Determine the [X, Y] coordinate at the center of the cell enclosing the given text.  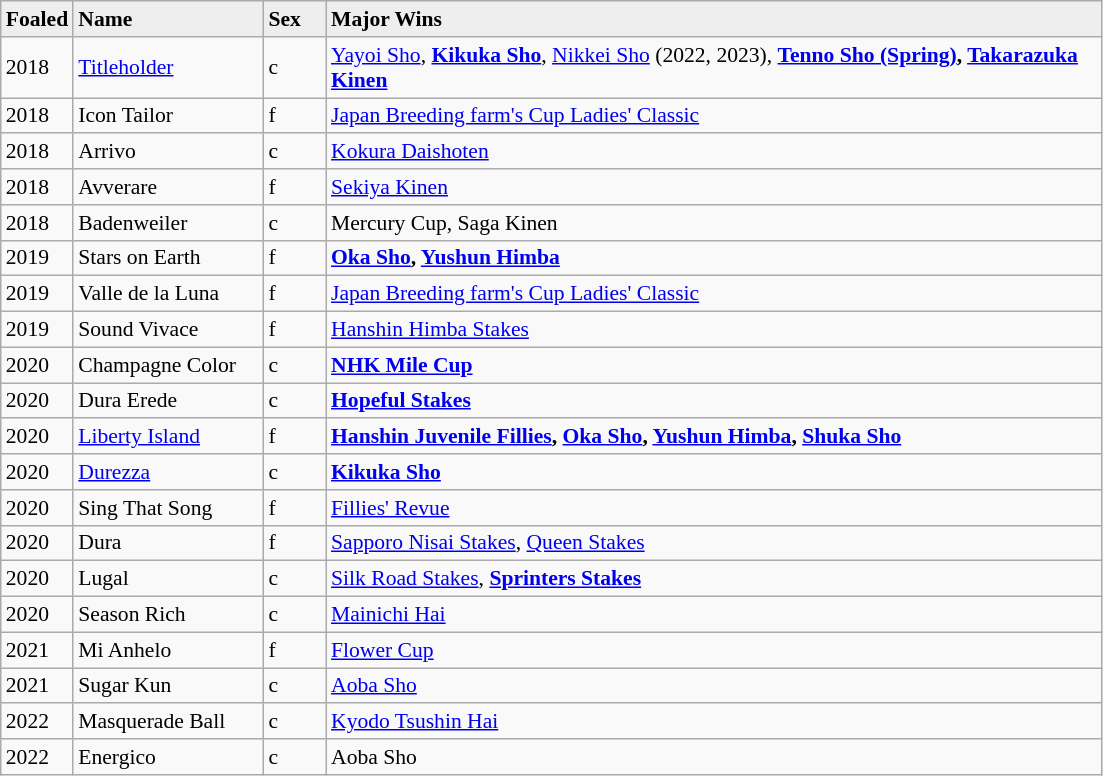
Oka Sho, Yushun Himba [714, 258]
Champagne Color [168, 365]
Valle de la Luna [168, 294]
Mi Anhelo [168, 650]
Arrivo [168, 152]
Yayoi Sho, Kikuka Sho, Nikkei Sho (2022, 2023), Tenno Sho (Spring), Takarazuka Kinen [714, 68]
Dura Erede [168, 401]
Kokura Daishoten [714, 152]
Lugal [168, 579]
Kyodo Tsushin Hai [714, 722]
Hopeful Stakes [714, 401]
Fillies' Revue [714, 508]
Avverare [168, 187]
Sugar Kun [168, 686]
Mercury Cup, Saga Kinen [714, 223]
Sapporo Nisai Stakes, Queen Stakes [714, 543]
Hanshin Himba Stakes [714, 330]
Foaled [37, 19]
Sex [294, 19]
Hanshin Juvenile Fillies, Oka Sho, Yushun Himba, Shuka Sho [714, 437]
Flower Cup [714, 650]
Name [168, 19]
Liberty Island [168, 437]
Stars on Earth [168, 258]
Mainichi Hai [714, 615]
Icon Tailor [168, 116]
Kikuka Sho [714, 472]
Major Wins [714, 19]
Dura [168, 543]
Sing That Song [168, 508]
Sekiya Kinen [714, 187]
Sound Vivace [168, 330]
NHK Mile Cup [714, 365]
Season Rich [168, 615]
Masquerade Ball [168, 722]
Energico [168, 757]
Badenweiler [168, 223]
Titleholder [168, 68]
Silk Road Stakes, Sprinters Stakes [714, 579]
Durezza [168, 472]
